Extract the (X, Y) coordinate from the center of the cell holding the provided text.  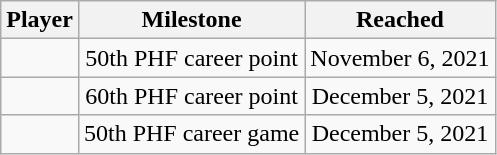
60th PHF career point (191, 96)
Milestone (191, 20)
November 6, 2021 (400, 58)
50th PHF career game (191, 134)
50th PHF career point (191, 58)
Player (40, 20)
Reached (400, 20)
